Capture the cell that displays the provided text and extract its [X, Y] central coordinate. 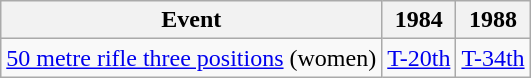
T-20th [419, 58]
T-34th [493, 58]
50 metre rifle three positions (women) [192, 58]
1988 [493, 20]
1984 [419, 20]
Event [192, 20]
